Find where the given text appears and provide that cell's center as [x, y] coordinate. 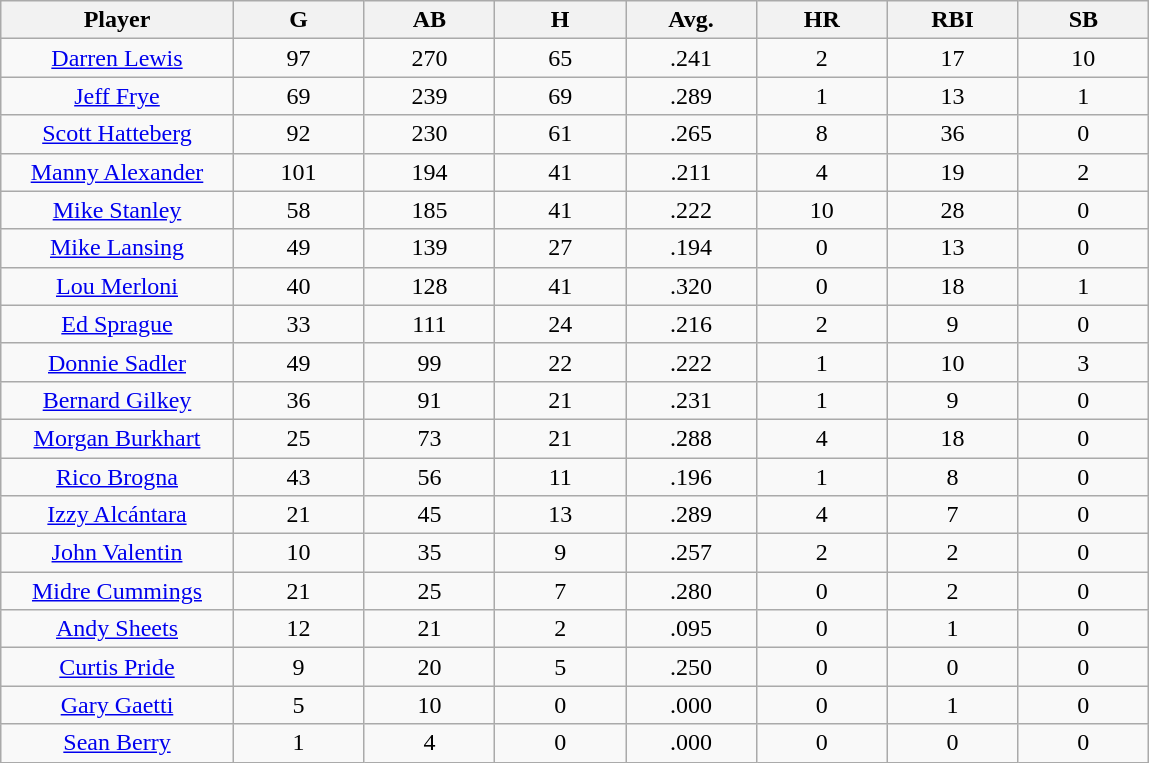
56 [430, 477]
58 [298, 210]
Mike Lansing [117, 248]
HR [822, 20]
3 [1084, 362]
92 [298, 134]
Jeff Frye [117, 96]
270 [430, 58]
65 [560, 58]
Rico Brogna [117, 477]
35 [430, 553]
111 [430, 324]
John Valentin [117, 553]
.250 [692, 667]
Curtis Pride [117, 667]
.265 [692, 134]
Player [117, 20]
239 [430, 96]
.257 [692, 553]
.216 [692, 324]
Scott Hatteberg [117, 134]
.211 [692, 172]
Darren Lewis [117, 58]
45 [430, 515]
.196 [692, 477]
99 [430, 362]
Lou Merloni [117, 286]
G [298, 20]
11 [560, 477]
.280 [692, 591]
43 [298, 477]
Gary Gaetti [117, 705]
230 [430, 134]
SB [1084, 20]
28 [952, 210]
Manny Alexander [117, 172]
Sean Berry [117, 743]
185 [430, 210]
AB [430, 20]
128 [430, 286]
20 [430, 667]
.241 [692, 58]
22 [560, 362]
H [560, 20]
24 [560, 324]
Avg. [692, 20]
Midre Cummings [117, 591]
17 [952, 58]
Ed Sprague [117, 324]
97 [298, 58]
Morgan Burkhart [117, 438]
73 [430, 438]
Andy Sheets [117, 629]
.320 [692, 286]
33 [298, 324]
27 [560, 248]
.231 [692, 400]
194 [430, 172]
.194 [692, 248]
61 [560, 134]
.095 [692, 629]
12 [298, 629]
Izzy Alcántara [117, 515]
40 [298, 286]
RBI [952, 20]
19 [952, 172]
Donnie Sadler [117, 362]
.288 [692, 438]
91 [430, 400]
101 [298, 172]
139 [430, 248]
Mike Stanley [117, 210]
Bernard Gilkey [117, 400]
